Determine the [x, y] coordinate at the center of the cell enclosing the given text.  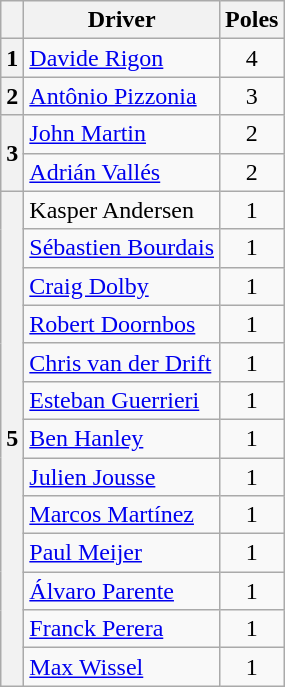
Chris van der Drift [122, 362]
Adrián Vallés [122, 172]
Craig Dolby [122, 286]
Paul Meijer [122, 553]
5 [12, 438]
Poles [252, 20]
Esteban Guerrieri [122, 400]
Sébastien Bourdais [122, 248]
Marcos Martínez [122, 515]
Ben Hanley [122, 438]
Max Wissel [122, 667]
Robert Doornbos [122, 324]
Kasper Andersen [122, 210]
Álvaro Parente [122, 591]
Franck Perera [122, 629]
Antônio Pizzonia [122, 96]
4 [252, 58]
Driver [122, 20]
Julien Jousse [122, 477]
John Martin [122, 134]
Davide Rigon [122, 58]
